For the text-containing cell, return its midpoint in [x, y] coordinate format. 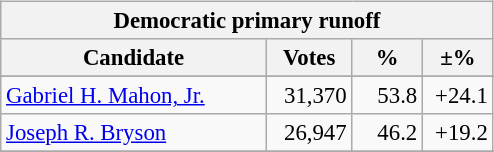
+19.2 [458, 133]
26,947 [309, 133]
% [388, 58]
±% [458, 58]
Votes [309, 58]
Candidate [134, 58]
Democratic primary runoff [247, 21]
53.8 [388, 96]
+24.1 [458, 96]
Gabriel H. Mahon, Jr. [134, 96]
46.2 [388, 133]
31,370 [309, 96]
Joseph R. Bryson [134, 133]
